Capture the cell that displays the provided text and extract its [X, Y] central coordinate. 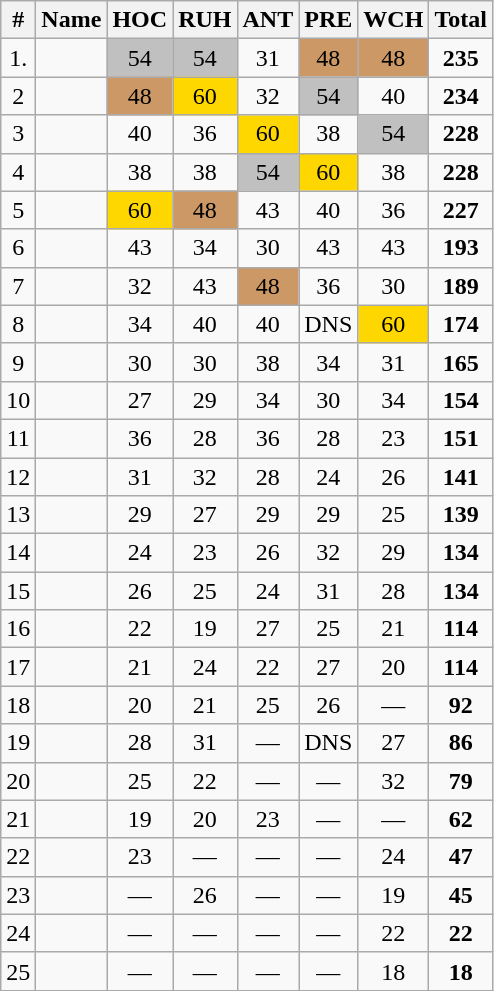
16 [18, 629]
189 [461, 286]
4 [18, 172]
139 [461, 515]
WCH [394, 20]
7 [18, 286]
RUH [205, 20]
Total [461, 20]
235 [461, 58]
92 [461, 705]
5 [18, 210]
Name [72, 20]
62 [461, 819]
45 [461, 895]
193 [461, 248]
10 [18, 400]
154 [461, 400]
14 [18, 553]
79 [461, 781]
13 [18, 515]
141 [461, 477]
47 [461, 857]
# [18, 20]
PRE [328, 20]
234 [461, 96]
15 [18, 591]
11 [18, 438]
ANT [268, 20]
3 [18, 134]
151 [461, 438]
17 [18, 667]
227 [461, 210]
9 [18, 362]
86 [461, 743]
2 [18, 96]
6 [18, 248]
8 [18, 324]
12 [18, 477]
165 [461, 362]
HOC [140, 20]
1. [18, 58]
174 [461, 324]
